From the cell containing the given text, extract its center point as (x, y) coordinate. 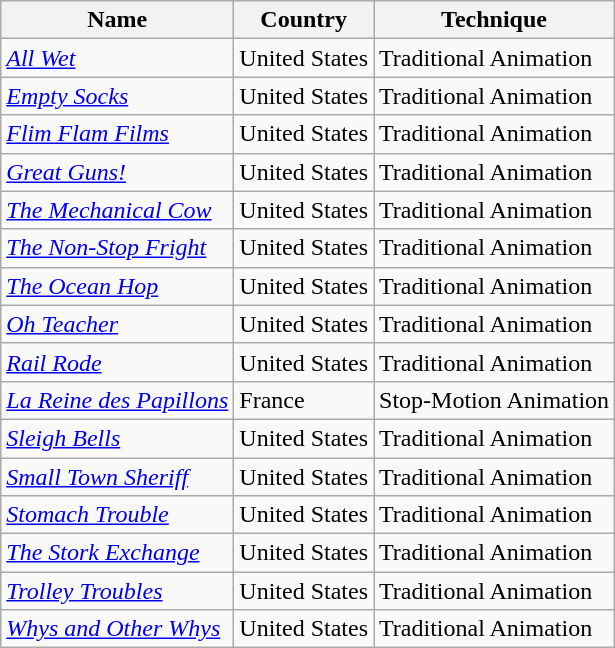
Rail Rode (118, 362)
Stop-Motion Animation (494, 400)
Trolley Troubles (118, 591)
Whys and Other Whys (118, 629)
The Stork Exchange (118, 553)
France (304, 400)
Small Town Sheriff (118, 477)
Name (118, 20)
Stomach Trouble (118, 515)
La Reine des Papillons (118, 400)
All Wet (118, 58)
Empty Socks (118, 96)
The Non-Stop Fright (118, 248)
Oh Teacher (118, 324)
The Mechanical Cow (118, 210)
Flim Flam Films (118, 134)
Technique (494, 20)
The Ocean Hop (118, 286)
Sleigh Bells (118, 438)
Great Guns! (118, 172)
Country (304, 20)
